Determine the [x, y] coordinate at the center of the cell enclosing the given text.  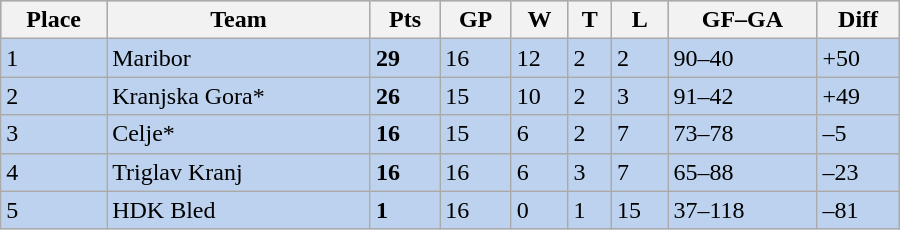
90–40 [742, 58]
Place [54, 20]
+49 [858, 96]
37–118 [742, 210]
HDK Bled [239, 210]
+50 [858, 58]
GF–GA [742, 20]
T [590, 20]
–23 [858, 172]
GP [476, 20]
10 [540, 96]
4 [54, 172]
L [640, 20]
Pts [404, 20]
Celje* [239, 134]
Kranjska Gora* [239, 96]
W [540, 20]
26 [404, 96]
29 [404, 58]
73–78 [742, 134]
–5 [858, 134]
91–42 [742, 96]
12 [540, 58]
Triglav Kranj [239, 172]
Team [239, 20]
65–88 [742, 172]
–81 [858, 210]
0 [540, 210]
5 [54, 210]
Diff [858, 20]
Maribor [239, 58]
